Identify which cell holds the provided text, then report its [X, Y] central coordinate. 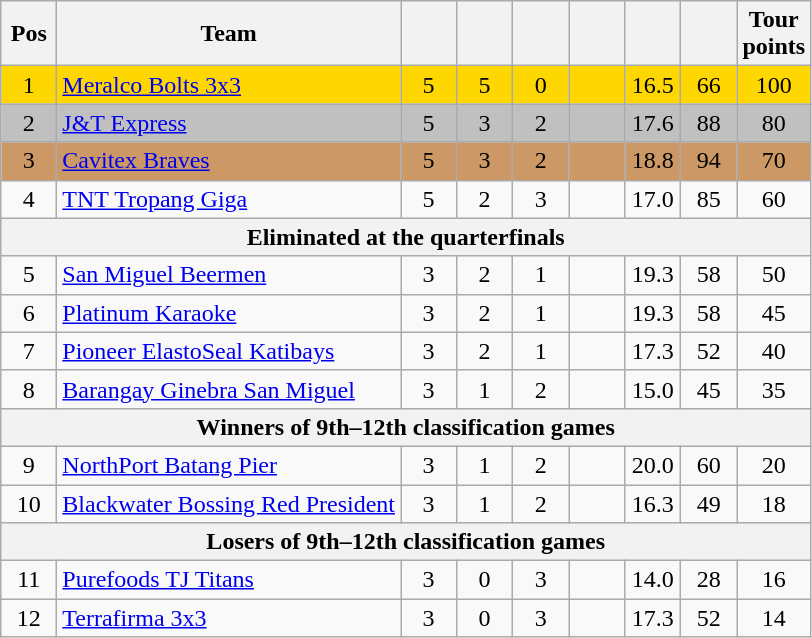
9 [29, 465]
Pioneer ElastoSeal Katibays [229, 351]
80 [774, 123]
17.0 [653, 199]
11 [29, 580]
NorthPort Batang Pier [229, 465]
14 [774, 618]
50 [774, 275]
J&T Express [229, 123]
Winners of 9th–12th classification games [406, 427]
17.6 [653, 123]
94 [709, 161]
15.0 [653, 389]
8 [29, 389]
Platinum Karaoke [229, 313]
Team [229, 34]
Blackwater Bossing Red President [229, 503]
Terrafirma 3x3 [229, 618]
20.0 [653, 465]
35 [774, 389]
Barangay Ginebra San Miguel [229, 389]
14.0 [653, 580]
28 [709, 580]
70 [774, 161]
Eliminated at the quarterfinals [406, 237]
Pos [29, 34]
TNT Tropang Giga [229, 199]
San Miguel Beermen [229, 275]
18 [774, 503]
16.3 [653, 503]
Meralco Bolts 3x3 [229, 85]
16 [774, 580]
Tour points [774, 34]
20 [774, 465]
49 [709, 503]
12 [29, 618]
40 [774, 351]
16.5 [653, 85]
7 [29, 351]
66 [709, 85]
10 [29, 503]
6 [29, 313]
85 [709, 199]
18.8 [653, 161]
Purefoods TJ Titans [229, 580]
100 [774, 85]
Cavitex Braves [229, 161]
4 [29, 199]
Losers of 9th–12th classification games [406, 542]
88 [709, 123]
